Locate the cell with the specified text and output its (x, y) center coordinate. 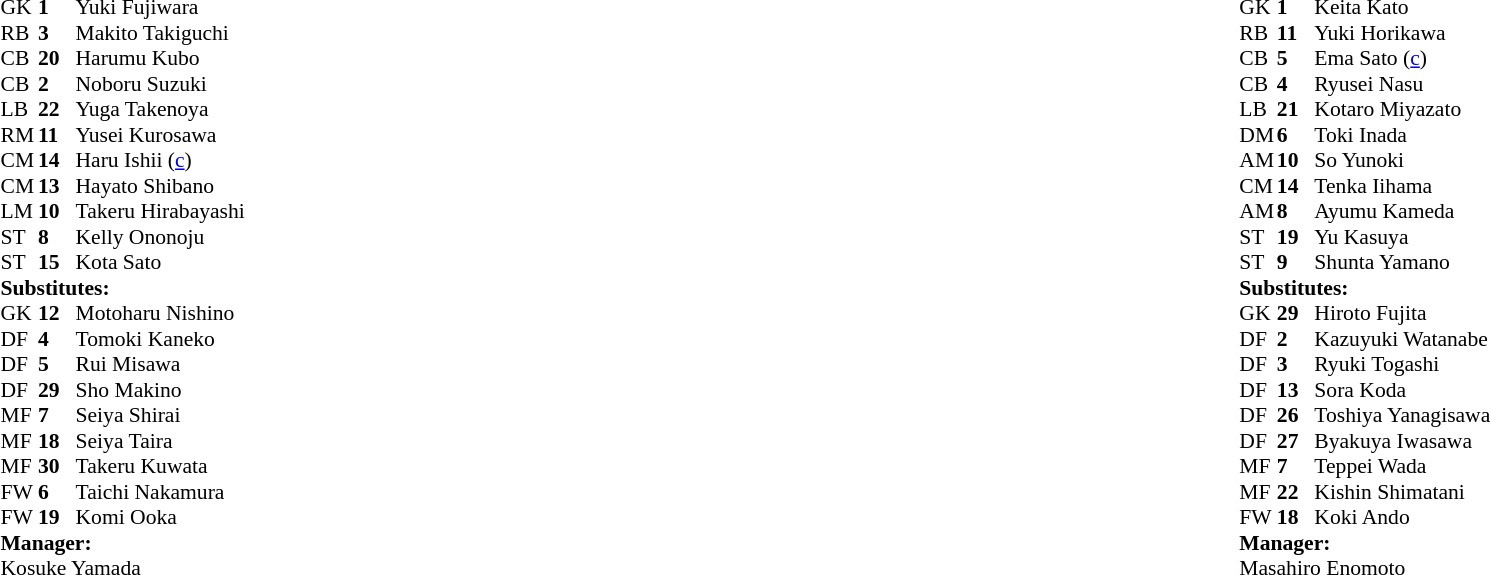
Toki Inada (1402, 135)
Kotaro Miyazato (1402, 109)
Tenka Iihama (1402, 186)
Ryusei Nasu (1402, 84)
Yuga Takenoya (160, 109)
Hiroto Fujita (1402, 313)
Kishin Shimatani (1402, 492)
Yusei Kurosawa (160, 135)
Motoharu Nishino (160, 313)
9 (1296, 263)
Ayumu Kameda (1402, 211)
DM (1258, 135)
Takeru Kuwata (160, 467)
30 (57, 467)
Takeru Hirabayashi (160, 211)
Noboru Suzuki (160, 84)
Makito Takiguchi (160, 33)
Hayato Shibano (160, 186)
26 (1296, 415)
LM (19, 211)
Tomoki Kaneko (160, 339)
12 (57, 313)
Kazuyuki Watanabe (1402, 339)
21 (1296, 109)
Sora Koda (1402, 390)
Ryuki Togashi (1402, 365)
Seiya Shirai (160, 415)
Kelly Ononoju (160, 237)
Rui Misawa (160, 365)
20 (57, 59)
Seiya Taira (160, 441)
Byakuya Iwasawa (1402, 441)
So Yunoki (1402, 161)
Kota Sato (160, 263)
Harumu Kubo (160, 59)
Sho Makino (160, 390)
Koki Ando (1402, 517)
Yuki Horikawa (1402, 33)
RM (19, 135)
Teppei Wada (1402, 467)
Taichi Nakamura (160, 492)
Shunta Yamano (1402, 263)
Komi Ooka (160, 517)
15 (57, 263)
27 (1296, 441)
Ema Sato (c) (1402, 59)
Haru Ishii (c) (160, 161)
Toshiya Yanagisawa (1402, 415)
Yu Kasuya (1402, 237)
